Extract the [X, Y] coordinate from the center of the cell holding the provided text.  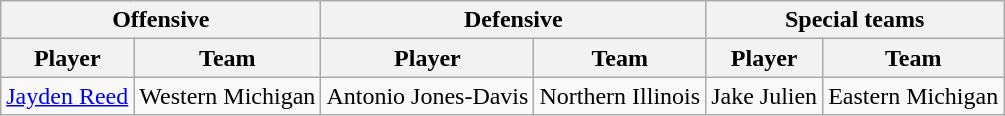
Western Michigan [228, 96]
Defensive [514, 20]
Offensive [161, 20]
Antonio Jones-Davis [428, 96]
Jake Julien [764, 96]
Special teams [855, 20]
Jayden Reed [68, 96]
Eastern Michigan [914, 96]
Northern Illinois [620, 96]
